Pinpoint the cell where the given text exists, returning its [x, y] midpoint coordinate. 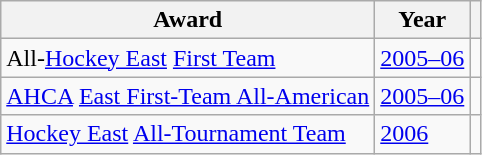
Award [188, 20]
2006 [422, 134]
Year [422, 20]
Hockey East All-Tournament Team [188, 134]
All-Hockey East First Team [188, 58]
AHCA East First-Team All-American [188, 96]
